Pinpoint the cell where the given text exists, returning its [x, y] midpoint coordinate. 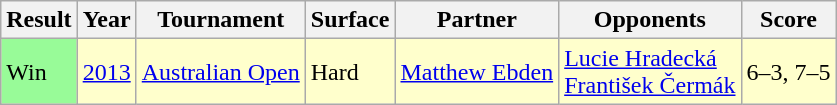
Tournament [220, 20]
Lucie Hradecká František Čermák [650, 72]
Score [788, 20]
Win [39, 72]
Surface [350, 20]
Australian Open [220, 72]
Partner [477, 20]
2013 [106, 72]
Opponents [650, 20]
Matthew Ebden [477, 72]
Hard [350, 72]
6–3, 7–5 [788, 72]
Result [39, 20]
Year [106, 20]
